Find where the given text appears and provide that cell's center as [x, y] coordinate. 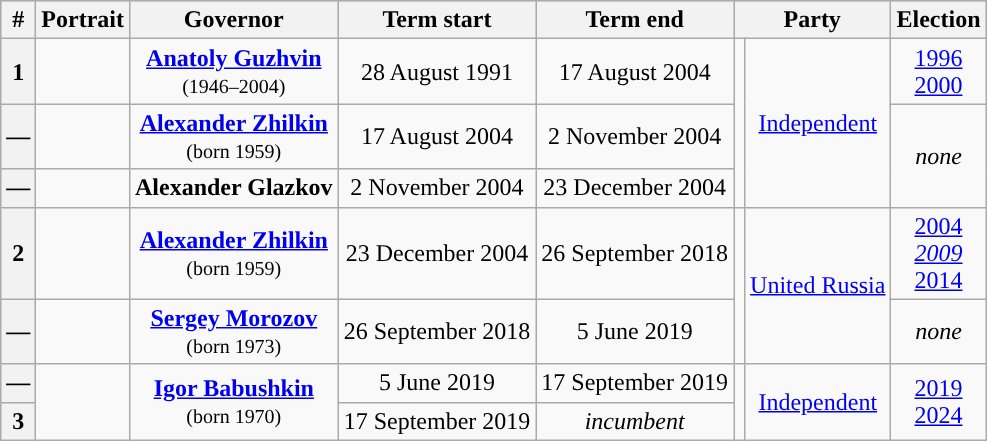
incumbent [635, 421]
20192024 [938, 402]
Alexander Glazkov [234, 188]
Sergey Morozov(born 1973) [234, 332]
Term end [635, 20]
2 [18, 253]
# [18, 20]
Governor [234, 20]
200420092014 [938, 253]
3 [18, 421]
28 August 1991 [437, 72]
19962000 [938, 72]
United Russia [818, 286]
Igor Babushkin(born 1970) [234, 402]
Anatoly Guzhvin(1946–2004) [234, 72]
Election [938, 20]
Term start [437, 20]
Party [812, 20]
1 [18, 72]
Portrait [83, 20]
